Capture the cell that displays the provided text and extract its (x, y) central coordinate. 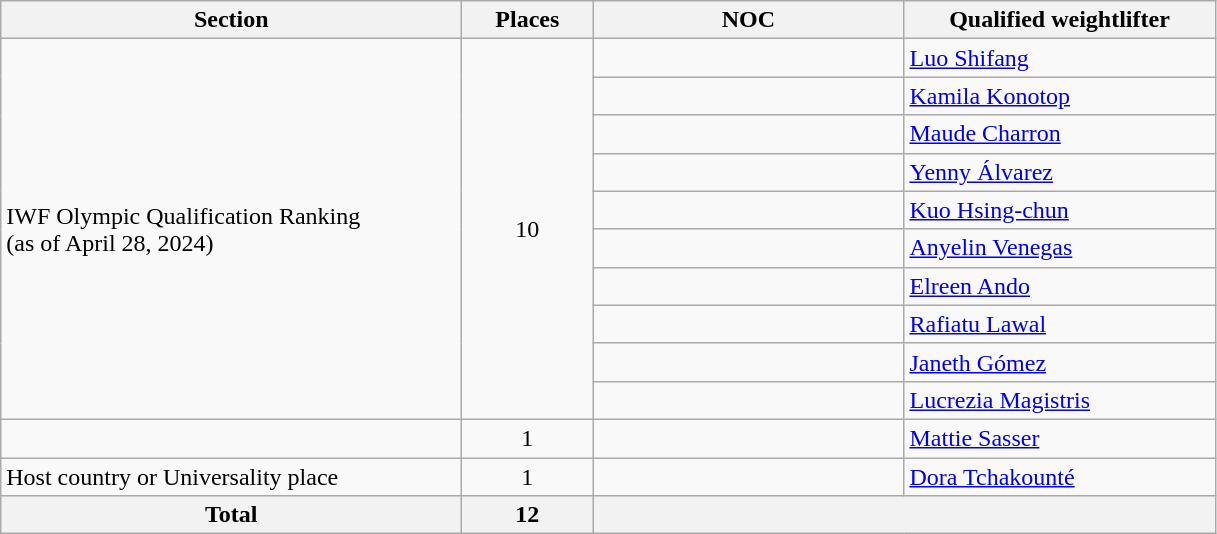
Section (232, 20)
Host country or Universality place (232, 477)
Yenny Álvarez (1060, 172)
Mattie Sasser (1060, 438)
Anyelin Venegas (1060, 248)
IWF Olympic Qualification Ranking(as of April 28, 2024) (232, 230)
Janeth Gómez (1060, 362)
Luo Shifang (1060, 58)
Kamila Konotop (1060, 96)
Lucrezia Magistris (1060, 400)
Places (528, 20)
NOC (748, 20)
12 (528, 515)
Kuo Hsing-chun (1060, 210)
10 (528, 230)
Qualified weightlifter (1060, 20)
Maude Charron (1060, 134)
Elreen Ando (1060, 286)
Rafiatu Lawal (1060, 324)
Dora Tchakounté (1060, 477)
Total (232, 515)
